Provide the (x, y) coordinate of the cell's center where the given text is located.  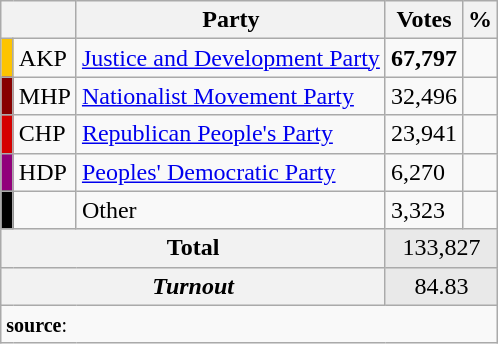
Nationalist Movement Party (230, 96)
CHP (44, 134)
HDP (44, 172)
133,827 (441, 248)
6,270 (424, 172)
AKP (44, 58)
Votes (424, 20)
32,496 (424, 96)
Republican People's Party (230, 134)
Total (194, 248)
MHP (44, 96)
Other (230, 210)
84.83 (441, 286)
Justice and Development Party (230, 58)
Turnout (194, 286)
% (480, 20)
Peoples' Democratic Party (230, 172)
Party (230, 20)
source: (250, 324)
3,323 (424, 210)
67,797 (424, 58)
23,941 (424, 134)
